Output the (X, Y) coordinate of the center of the cell containing the given text.  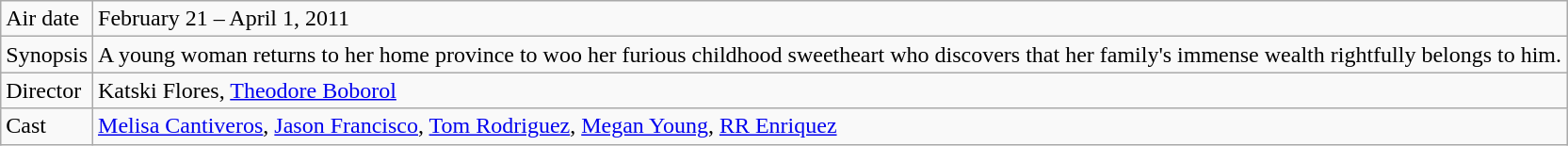
Air date (47, 19)
Melisa Cantiveros, Jason Francisco, Tom Rodriguez, Megan Young, RR Enriquez (831, 126)
Cast (47, 126)
Synopsis (47, 55)
Director (47, 90)
Katski Flores, Theodore Boborol (831, 90)
February 21 – April 1, 2011 (831, 19)
